Find where the given text appears and provide that cell's center as [x, y] coordinate. 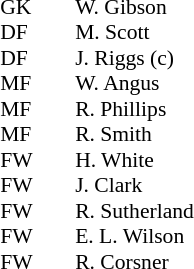
R. Smith [134, 135]
J. Riggs (c) [134, 58]
J. Clark [134, 185]
R. Sutherland [134, 211]
R. Phillips [134, 109]
H. White [134, 160]
E. L. Wilson [134, 237]
W. Angus [134, 83]
M. Scott [134, 33]
